Capture the cell that displays the provided text and extract its (x, y) central coordinate. 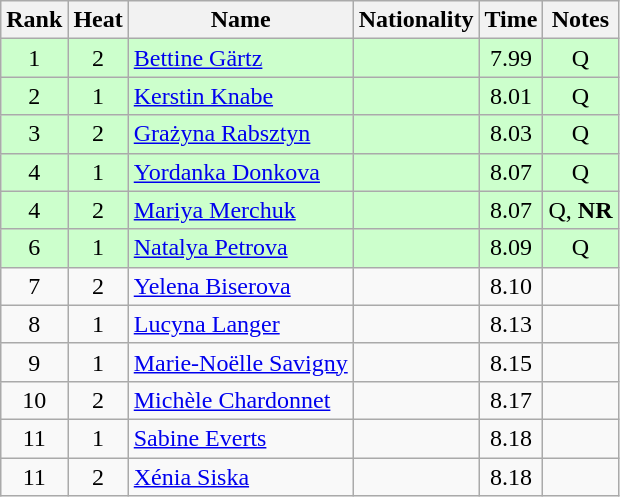
Name (240, 20)
8.09 (511, 248)
3 (34, 134)
7 (34, 286)
Michèle Chardonnet (240, 400)
Bettine Gärtz (240, 58)
Yelena Biserova (240, 286)
8.03 (511, 134)
Mariya Merchuk (240, 210)
9 (34, 362)
Marie-Noëlle Savigny (240, 362)
Sabine Everts (240, 438)
6 (34, 248)
Time (511, 20)
Notes (580, 20)
8.15 (511, 362)
Yordanka Donkova (240, 172)
8 (34, 324)
Natalya Petrova (240, 248)
Lucyna Langer (240, 324)
Grażyna Rabsztyn (240, 134)
10 (34, 400)
Nationality (416, 20)
7.99 (511, 58)
Rank (34, 20)
Q, NR (580, 210)
8.10 (511, 286)
Xénia Siska (240, 477)
Heat (98, 20)
Kerstin Knabe (240, 96)
8.01 (511, 96)
8.13 (511, 324)
8.17 (511, 400)
